Return [x, y] of the center of cell containing provided text 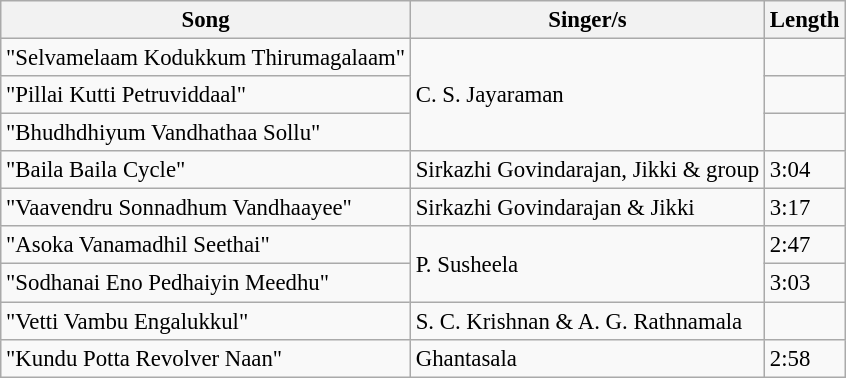
"Bhudhdhiyum Vandhathaa Sollu" [206, 133]
"Pillai Kutti Petruviddaal" [206, 95]
Song [206, 20]
"Sodhanai Eno Pedhaiyin Meedhu" [206, 283]
"Kundu Potta Revolver Naan" [206, 358]
C. S. Jayaraman [587, 96]
"Vaavendru Sonnadhum Vandhaayee" [206, 208]
3:03 [805, 283]
"Asoka Vanamadhil Seethai" [206, 245]
"Selvamelaam Kodukkum Thirumagalaam" [206, 58]
"Baila Baila Cycle" [206, 170]
2:47 [805, 245]
P. Susheela [587, 264]
Ghantasala [587, 358]
Length [805, 20]
3:04 [805, 170]
"Vetti Vambu Engalukkul" [206, 321]
2:58 [805, 358]
Sirkazhi Govindarajan & Jikki [587, 208]
Singer/s [587, 20]
3:17 [805, 208]
Sirkazhi Govindarajan, Jikki & group [587, 170]
S. C. Krishnan & A. G. Rathnamala [587, 321]
